Output the [X, Y] coordinate of the center of the cell containing the given text.  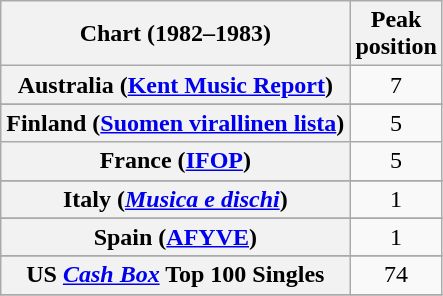
74 [396, 275]
Finland (Suomen virallinen lista) [176, 123]
US Cash Box Top 100 Singles [176, 275]
France (IFOP) [176, 161]
Chart (1982–1983) [176, 34]
Italy (Musica e dischi) [176, 199]
7 [396, 85]
Peakposition [396, 34]
Australia (Kent Music Report) [176, 85]
Spain (AFYVE) [176, 237]
